Determine the [x, y] coordinate at the center of the cell enclosing the given text.  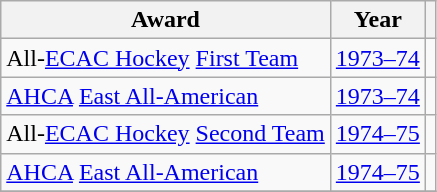
Year [378, 20]
All-ECAC Hockey First Team [166, 58]
Award [166, 20]
All-ECAC Hockey Second Team [166, 134]
